Find where the given text appears and provide that cell's center as [X, Y] coordinate. 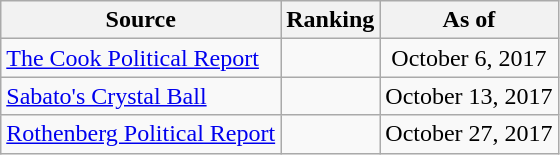
October 13, 2017 [469, 96]
Sabato's Crystal Ball [141, 96]
As of [469, 20]
Rothenberg Political Report [141, 134]
Source [141, 20]
The Cook Political Report [141, 58]
October 6, 2017 [469, 58]
Ranking [330, 20]
October 27, 2017 [469, 134]
